Find where the given text appears and provide that cell's center as (x, y) coordinate. 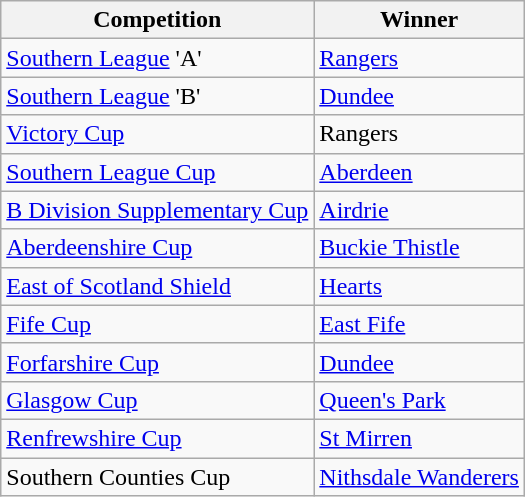
Hearts (420, 286)
Competition (158, 20)
Fife Cup (158, 324)
East Fife (420, 324)
Queen's Park (420, 400)
Glasgow Cup (158, 400)
Renfrewshire Cup (158, 438)
Nithsdale Wanderers (420, 477)
East of Scotland Shield (158, 286)
Buckie Thistle (420, 248)
Aberdeenshire Cup (158, 248)
Southern League Cup (158, 172)
Southern League 'A' (158, 58)
St Mirren (420, 438)
B Division Supplementary Cup (158, 210)
Victory Cup (158, 134)
Southern League 'B' (158, 96)
Southern Counties Cup (158, 477)
Aberdeen (420, 172)
Winner (420, 20)
Forfarshire Cup (158, 362)
Airdrie (420, 210)
